Determine the [x, y] coordinate at the center of the cell enclosing the given text.  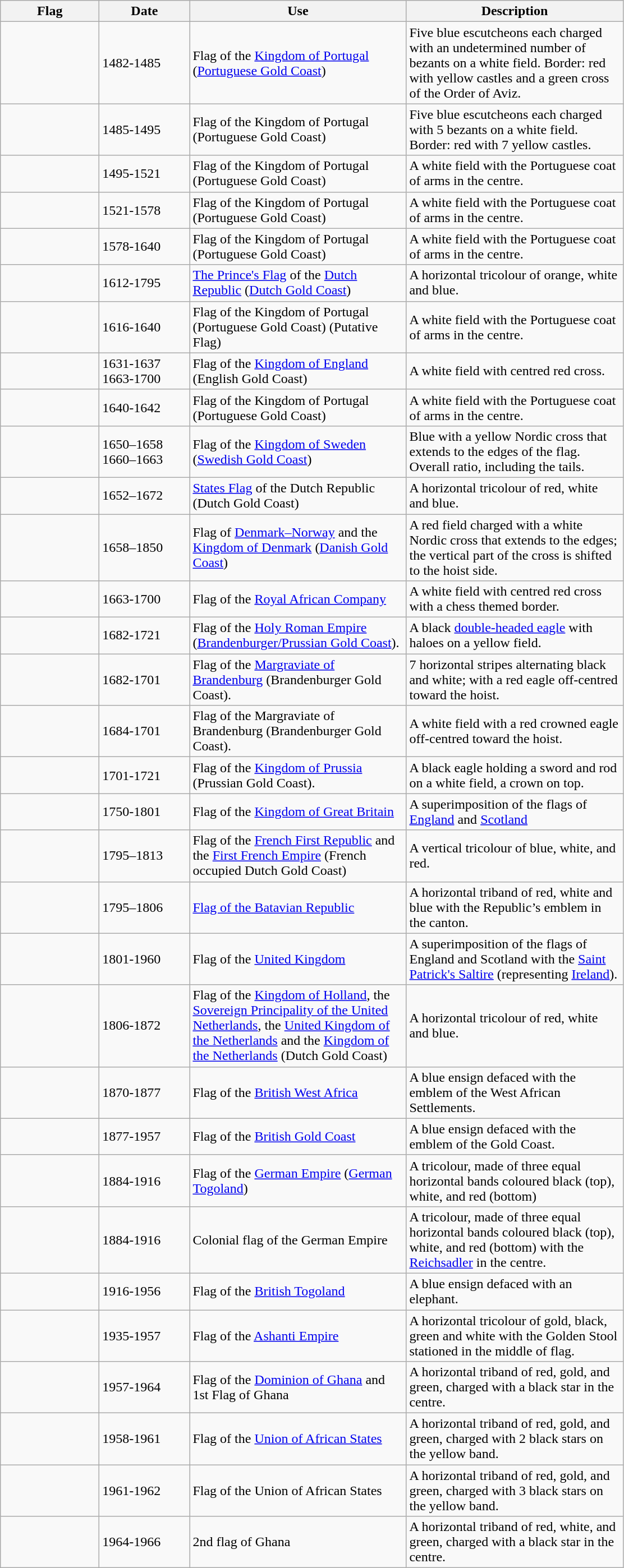
A superimposition of the flags of England and Scotland [515, 812]
Flag of Denmark–Norway and the Kingdom of Denmark (Danish Gold Coast) [298, 547]
1631-16371663-1700 [145, 371]
1795–1813 [145, 856]
Flag of the British Togoland [298, 1291]
A tricolour, made of three equal horizontal bands coloured black (top), white, and red (bottom) with the Reichsadler in the centre. [515, 1239]
1916-1956 [145, 1291]
1684-1701 [145, 731]
Use [298, 11]
Flag [50, 11]
A horizontal tricolour of orange, white and blue. [515, 283]
A vertical tricolour of blue, white, and red. [515, 856]
Flag of the Ashanti Empire [298, 1336]
A white field with a red crowned eagle off-centred toward the hoist. [515, 731]
A horizontal triband of red, white and blue with the Republic’s emblem in the canton. [515, 907]
1682-1721 [145, 636]
Flag of the Kingdom of England (English Gold Coast) [298, 371]
A horizontal tricolour of gold, black, green and white with the Golden Stool stationed in the middle of flag. [515, 1336]
A horizontal triband of red, gold, and green, charged with 2 black stars on the yellow band. [515, 1439]
1935-1957 [145, 1336]
A horizontal triband of red, white, and green, charged with a black star in the centre. [515, 1542]
1578-1640 [145, 247]
Flag of the German Empire (German Togoland) [298, 1180]
1964-1966 [145, 1542]
Flag of the British Gold Coast [298, 1136]
1612-1795 [145, 283]
1961-1962 [145, 1491]
1806-1872 [145, 1026]
Flag of the Kingdom of Sweden (Swedish Gold Coast) [298, 451]
A black double-headed eagle with haloes on a yellow field. [515, 636]
Colonial flag of the German Empire [298, 1239]
Flag of the Batavian Republic [298, 907]
1485-1495 [145, 130]
1957-1964 [145, 1387]
Flag of the French First Republic and the First French Empire (French occupied Dutch Gold Coast) [298, 856]
1750-1801 [145, 812]
1682-1701 [145, 680]
1958-1961 [145, 1439]
1870-1877 [145, 1092]
1877-1957 [145, 1136]
Flag of the Kingdom of Great Britain [298, 812]
7 horizontal stripes alternating black and white; with a red eagle off-centred toward the hoist. [515, 680]
A superimposition of the flags of England and Scotland with the Saint Patrick's Saltire (representing Ireland). [515, 959]
A blue ensign defaced with the emblem of the West African Settlements. [515, 1092]
A tricolour, made of three equal horizontal bands coloured black (top), white, and red (bottom) [515, 1180]
1495-1521 [145, 174]
States Flag of the Dutch Republic (Dutch Gold Coast) [298, 496]
1663-1700 [145, 599]
The Prince's Flag of the Dutch Republic (Dutch Gold Coast) [298, 283]
Flag of the Holy Roman Empire (Brandenburger/Prussian Gold Coast). [298, 636]
1650–16581660–1663 [145, 451]
1482-1485 [145, 63]
1801-1960 [145, 959]
2nd flag of Ghana [298, 1542]
Flag of the Kingdom of Portugal (Portuguese Gold Coast) (Putative Flag) [298, 327]
Flag of the British West Africa [298, 1092]
1701-1721 [145, 775]
1521-1578 [145, 210]
1640-1642 [145, 407]
Five blue escutcheons each charged with 5 bezants on a white field. Border: red with 7 yellow castles. [515, 130]
A red field charged with a white Nordic cross that extends to the edges; the vertical part of the cross is shifted to the hoist side. [515, 547]
Description [515, 11]
A black eagle holding a sword and rod on a white field, a crown on top. [515, 775]
Blue with a yellow Nordic cross that extends to the edges of the flag. Overall ratio, including the tails. [515, 451]
Flag of the United Kingdom [298, 959]
1795–1806 [145, 907]
Flag of the Dominion of Ghana and 1st Flag of Ghana [298, 1387]
Flag of the Royal African Company [298, 599]
A white field with centred red cross with a chess themed border. [515, 599]
1616-1640 [145, 327]
Flag of the Kingdom of Prussia (Prussian Gold Coast). [298, 775]
1652–1672 [145, 496]
Date [145, 11]
A white field with centred red cross. [515, 371]
A horizontal triband of red, gold, and green, charged with 3 black stars on the yellow band. [515, 1491]
A horizontal triband of red, gold, and green, charged with a black star in the centre. [515, 1387]
A blue ensign defaced with the emblem of the Gold Coast. [515, 1136]
1658–1850 [145, 547]
A blue ensign defaced with an elephant. [515, 1291]
